Provide the [x, y] coordinate of the cell's center where the given text is located.  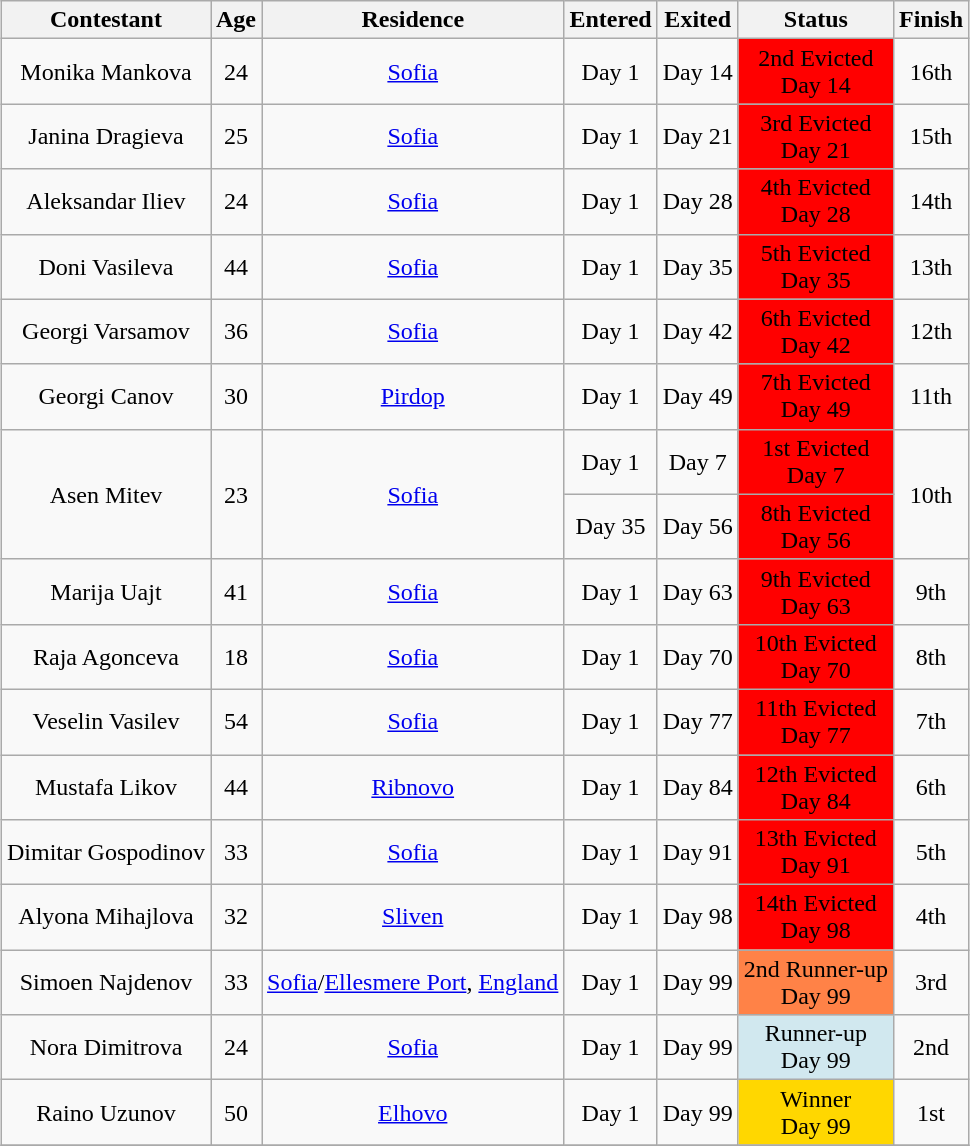
8th EvictedDay 56 [816, 526]
Day 98 [698, 918]
25 [236, 136]
Day 21 [698, 136]
Sliven [413, 918]
Day 7 [698, 462]
12th [930, 332]
WinnerDay 99 [816, 1112]
32 [236, 918]
Age [236, 20]
Alyona Mihajlova [106, 918]
3rd [930, 982]
41 [236, 592]
6th [930, 786]
50 [236, 1112]
Marija Uajt [106, 592]
5th [930, 852]
Simoen Najdenov [106, 982]
Runner-upDay 99 [816, 1048]
2nd [930, 1048]
10th EvictedDay 70 [816, 656]
7th EvictedDay 49 [816, 396]
5th EvictedDay 35 [816, 266]
14th EvictedDay 98 [816, 918]
9th [930, 592]
Finish [930, 20]
Status [816, 20]
Janina Dragieva [106, 136]
Exited [698, 20]
13th [930, 266]
9th EvictedDay 63 [816, 592]
Nora Dimitrova [106, 1048]
8th [930, 656]
Sofia/Ellesmere Port, England [413, 982]
Entered [610, 20]
11th EvictedDay 77 [816, 722]
Raino Uzunov [106, 1112]
1st EvictedDay 7 [816, 462]
1st [930, 1112]
Day 91 [698, 852]
12th EvictedDay 84 [816, 786]
10th [930, 494]
4th [930, 918]
Mustafa Likov [106, 786]
Day 56 [698, 526]
Day 84 [698, 786]
Residence [413, 20]
Asen Mitev [106, 494]
Doni Vasileva [106, 266]
14th [930, 202]
54 [236, 722]
Raja Agonceva [106, 656]
Pirdop [413, 396]
Day 42 [698, 332]
Day 77 [698, 722]
3rd EvictedDay 21 [816, 136]
Day 70 [698, 656]
Contestant [106, 20]
Dimitar Gospodinov [106, 852]
Elhovo [413, 1112]
13th EvictedDay 91 [816, 852]
18 [236, 656]
11th [930, 396]
Veselin Vasilev [106, 722]
6th EvictedDay 42 [816, 332]
30 [236, 396]
7th [930, 722]
2nd Runner-upDay 99 [816, 982]
23 [236, 494]
Georgi Varsamov [106, 332]
15th [930, 136]
Day 28 [698, 202]
Day 63 [698, 592]
Day 49 [698, 396]
4th EvictedDay 28 [816, 202]
16th [930, 72]
Ribnovo [413, 786]
Georgi Canov [106, 396]
Aleksandar Iliev [106, 202]
2nd EvictedDay 14 [816, 72]
36 [236, 332]
Day 14 [698, 72]
Monika Mankova [106, 72]
